Return [X, Y] of the center of cell containing provided text 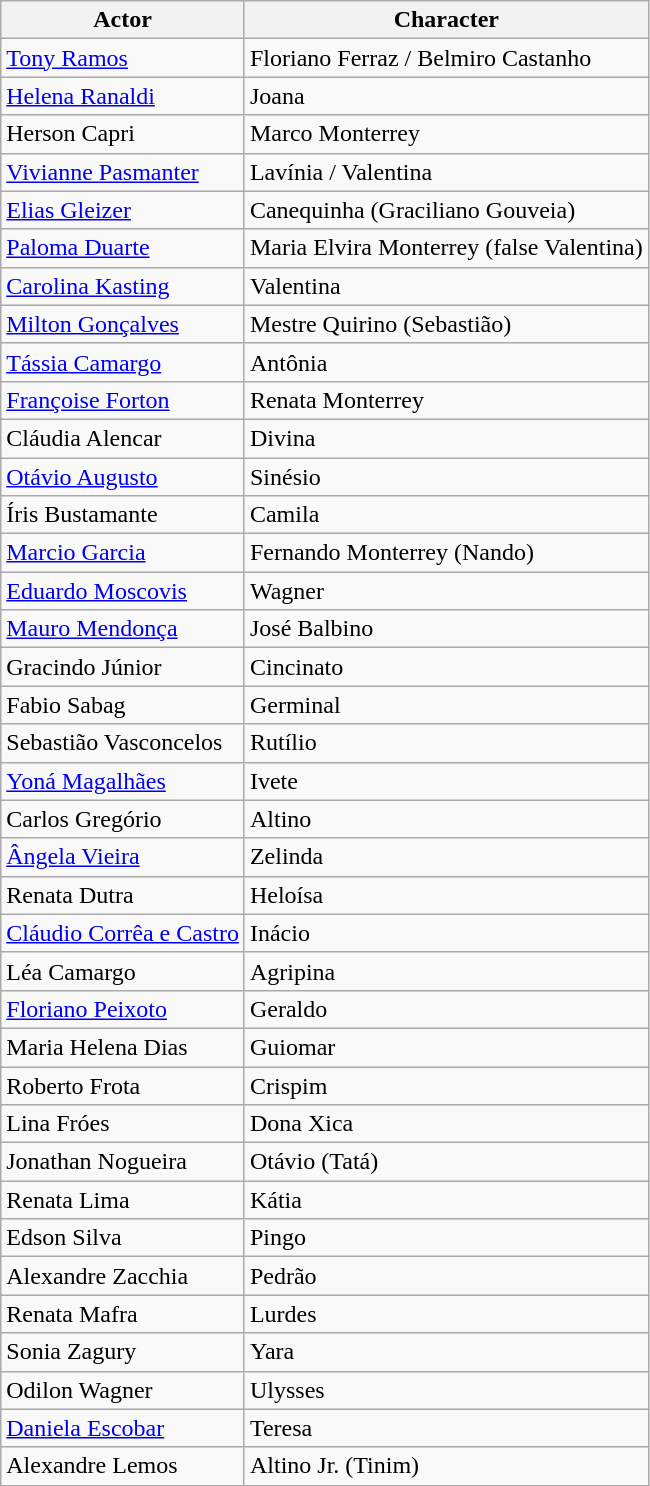
Otávio (Tatá) [446, 1162]
Floriano Peixoto [123, 1009]
Dona Xica [446, 1124]
Renata Monterrey [446, 400]
Herson Capri [123, 134]
Jonathan Nogueira [123, 1162]
Wagner [446, 591]
Agripina [446, 971]
Pedrão [446, 1276]
Altino Jr. (Tinim) [446, 1466]
Canequinha (Graciliano Gouveia) [446, 210]
Ulysses [446, 1390]
Alexandre Lemos [123, 1466]
Milton Gonçalves [123, 324]
Yoná Magalhães [123, 781]
Mauro Mendonça [123, 629]
Germinal [446, 705]
Lavínia / Valentina [446, 172]
Íris Bustamante [123, 515]
Tássia Camargo [123, 362]
Zelinda [446, 857]
Guiomar [446, 1047]
Françoise Forton [123, 400]
Edson Silva [123, 1238]
Geraldo [446, 1009]
Cláudia Alencar [123, 438]
Actor [123, 20]
Antônia [446, 362]
Sinésio [446, 477]
Gracindo Júnior [123, 667]
Ângela Vieira [123, 857]
Inácio [446, 933]
Eduardo Moscovis [123, 591]
Helena Ranaldi [123, 96]
Marcio Garcia [123, 553]
Lina Fróes [123, 1124]
Maria Helena Dias [123, 1047]
Renata Mafra [123, 1314]
Tony Ramos [123, 58]
Renata Dutra [123, 895]
Marco Monterrey [446, 134]
Yara [446, 1352]
Renata Lima [123, 1200]
José Balbino [446, 629]
Cincinato [446, 667]
Odilon Wagner [123, 1390]
Léa Camargo [123, 971]
Joana [446, 96]
Otávio Augusto [123, 477]
Camila [446, 515]
Maria Elvira Monterrey (false Valentina) [446, 248]
Elias Gleizer [123, 210]
Carlos Gregório [123, 819]
Fernando Monterrey (Nando) [446, 553]
Floriano Ferraz / Belmiro Castanho [446, 58]
Sonia Zagury [123, 1352]
Heloísa [446, 895]
Pingo [446, 1238]
Teresa [446, 1428]
Rutílio [446, 743]
Ivete [446, 781]
Divina [446, 438]
Kátia [446, 1200]
Valentina [446, 286]
Cláudio Corrêa e Castro [123, 933]
Lurdes [446, 1314]
Character [446, 20]
Altino [446, 819]
Paloma Duarte [123, 248]
Fabio Sabag [123, 705]
Crispim [446, 1085]
Vivianne Pasmanter [123, 172]
Sebastião Vasconcelos [123, 743]
Carolina Kasting [123, 286]
Alexandre Zacchia [123, 1276]
Mestre Quirino (Sebastião) [446, 324]
Roberto Frota [123, 1085]
Daniela Escobar [123, 1428]
